Return the [X, Y] coordinate for the center point of the cell that contains the specified text.  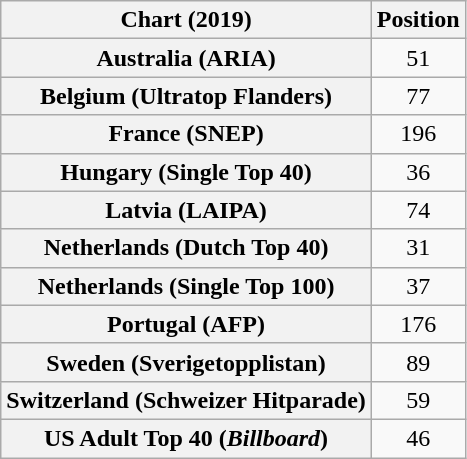
46 [418, 438]
Australia (ARIA) [186, 58]
74 [418, 210]
Chart (2019) [186, 20]
89 [418, 362]
Netherlands (Dutch Top 40) [186, 248]
51 [418, 58]
Switzerland (Schweizer Hitparade) [186, 400]
Netherlands (Single Top 100) [186, 286]
77 [418, 96]
31 [418, 248]
Hungary (Single Top 40) [186, 172]
France (SNEP) [186, 134]
US Adult Top 40 (Billboard) [186, 438]
37 [418, 286]
Portugal (AFP) [186, 324]
Position [418, 20]
Belgium (Ultratop Flanders) [186, 96]
196 [418, 134]
Latvia (LAIPA) [186, 210]
176 [418, 324]
59 [418, 400]
36 [418, 172]
Sweden (Sverigetopplistan) [186, 362]
